Find where the given text appears and provide that cell's center as [x, y] coordinate. 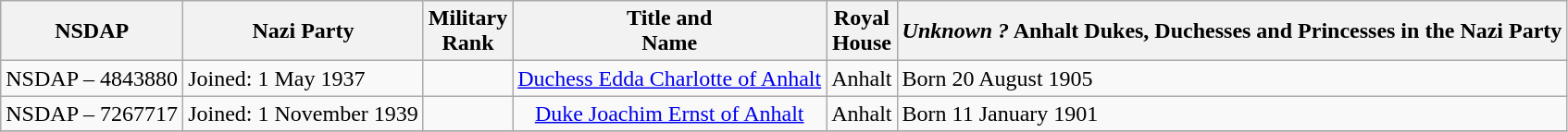
Joined: 1 May 1937 [304, 78]
Nazi Party [304, 31]
NSDAP – 4843880 [93, 78]
Duke Joachim Ernst of Anhalt [670, 114]
MilitaryRank [467, 31]
Unknown ? Anhalt Dukes, Duchesses and Princesses in the Nazi Party [1232, 31]
Born 11 January 1901 [1232, 114]
Joined: 1 November 1939 [304, 114]
Duchess Edda Charlotte of Anhalt [670, 78]
NSDAP [93, 31]
Born 20 August 1905 [1232, 78]
NSDAP – 7267717 [93, 114]
Title andName [670, 31]
RoyalHouse [862, 31]
